Capture the cell that displays the provided text and extract its (X, Y) central coordinate. 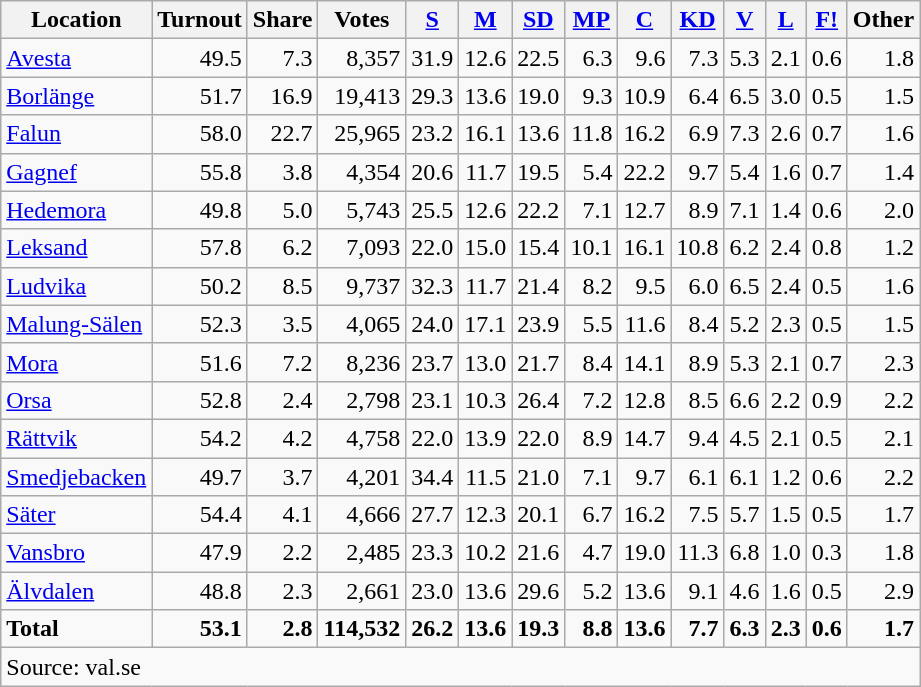
Avesta (76, 58)
14.1 (644, 362)
6.8 (744, 553)
2.8 (282, 629)
Other (883, 20)
2.9 (883, 591)
54.2 (200, 438)
29.3 (432, 96)
23.0 (432, 591)
Location (76, 20)
3.5 (282, 324)
11.8 (592, 134)
21.0 (538, 477)
1.0 (786, 553)
Source: val.se (460, 667)
Rättvik (76, 438)
25.5 (432, 210)
6.9 (698, 134)
4.6 (744, 591)
9.5 (644, 286)
4,666 (362, 515)
9,737 (362, 286)
19.5 (538, 172)
0.9 (826, 400)
49.8 (200, 210)
19,413 (362, 96)
21.4 (538, 286)
50.2 (200, 286)
8,236 (362, 362)
Votes (362, 20)
S (432, 20)
Borlänge (76, 96)
8.2 (592, 286)
31.9 (432, 58)
L (786, 20)
Total (76, 629)
52.8 (200, 400)
9.1 (698, 591)
20.6 (432, 172)
3.0 (786, 96)
7.7 (698, 629)
49.5 (200, 58)
12.8 (644, 400)
10.1 (592, 248)
8,357 (362, 58)
23.9 (538, 324)
26.2 (432, 629)
21.6 (538, 553)
10.9 (644, 96)
7,093 (362, 248)
Leksand (76, 248)
SD (538, 20)
22.5 (538, 58)
27.7 (432, 515)
5,743 (362, 210)
Smedjebacken (76, 477)
Turnout (200, 20)
15.0 (486, 248)
6.0 (698, 286)
Älvdalen (76, 591)
Ludvika (76, 286)
12.3 (486, 515)
12.7 (644, 210)
21.7 (538, 362)
3.8 (282, 172)
5.0 (282, 210)
23.2 (432, 134)
5.5 (592, 324)
0.8 (826, 248)
24.0 (432, 324)
19.3 (538, 629)
20.1 (538, 515)
114,532 (362, 629)
4.7 (592, 553)
Share (282, 20)
8.8 (592, 629)
11.3 (698, 553)
13.0 (486, 362)
9.3 (592, 96)
25,965 (362, 134)
MP (592, 20)
10.3 (486, 400)
V (744, 20)
4,354 (362, 172)
9.4 (698, 438)
Vansbro (76, 553)
4.2 (282, 438)
51.6 (200, 362)
49.7 (200, 477)
Falun (76, 134)
Orsa (76, 400)
14.7 (644, 438)
13.9 (486, 438)
54.4 (200, 515)
6.7 (592, 515)
29.6 (538, 591)
48.8 (200, 591)
57.8 (200, 248)
47.9 (200, 553)
4.1 (282, 515)
16.9 (282, 96)
6.6 (744, 400)
Gagnef (76, 172)
C (644, 20)
2,661 (362, 591)
3.7 (282, 477)
F! (826, 20)
2,485 (362, 553)
9.6 (644, 58)
Hedemora (76, 210)
32.3 (432, 286)
22.7 (282, 134)
23.1 (432, 400)
53.1 (200, 629)
23.3 (432, 553)
34.4 (432, 477)
2.0 (883, 210)
Mora (76, 362)
4,065 (362, 324)
7.5 (698, 515)
11.5 (486, 477)
KD (698, 20)
4.5 (744, 438)
5.7 (744, 515)
6.4 (698, 96)
15.4 (538, 248)
17.1 (486, 324)
10.2 (486, 553)
2.6 (786, 134)
58.0 (200, 134)
10.8 (698, 248)
Malung-Sälen (76, 324)
0.3 (826, 553)
55.8 (200, 172)
52.3 (200, 324)
Säter (76, 515)
23.7 (432, 362)
4,201 (362, 477)
2,798 (362, 400)
M (486, 20)
51.7 (200, 96)
26.4 (538, 400)
11.6 (644, 324)
4,758 (362, 438)
